For the text-containing cell, return its midpoint in (X, Y) coordinate format. 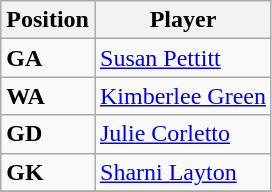
GA (48, 58)
Position (48, 20)
GK (48, 172)
Susan Pettitt (182, 58)
GD (48, 134)
Player (182, 20)
Sharni Layton (182, 172)
WA (48, 96)
Julie Corletto (182, 134)
Kimberlee Green (182, 96)
